Find where the given text appears and provide that cell's center as (X, Y) coordinate. 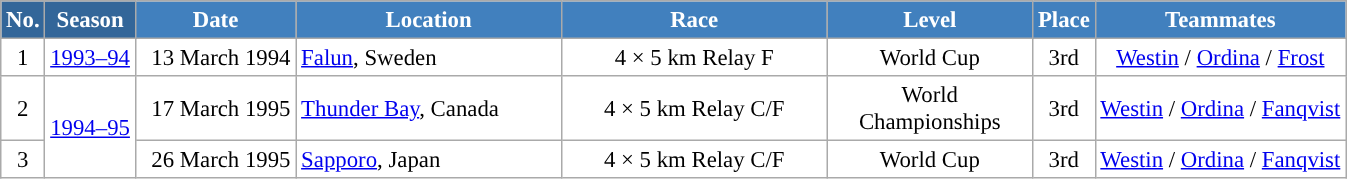
2 (23, 108)
World Championships (930, 108)
Thunder Bay, Canada (429, 108)
Sapporo, Japan (429, 160)
Location (429, 20)
Season (90, 20)
1 (23, 58)
26 March 1995 (216, 160)
17 March 1995 (216, 108)
1993–94 (90, 58)
Place (1064, 20)
13 March 1994 (216, 58)
No. (23, 20)
Level (930, 20)
1994–95 (90, 127)
3 (23, 160)
Date (216, 20)
4 × 5 km Relay F (694, 58)
Falun, Sweden (429, 58)
Teammates (1220, 20)
Westin / Ordina / Frost (1220, 58)
Race (694, 20)
